Find where the given text appears and provide that cell's center as [X, Y] coordinate. 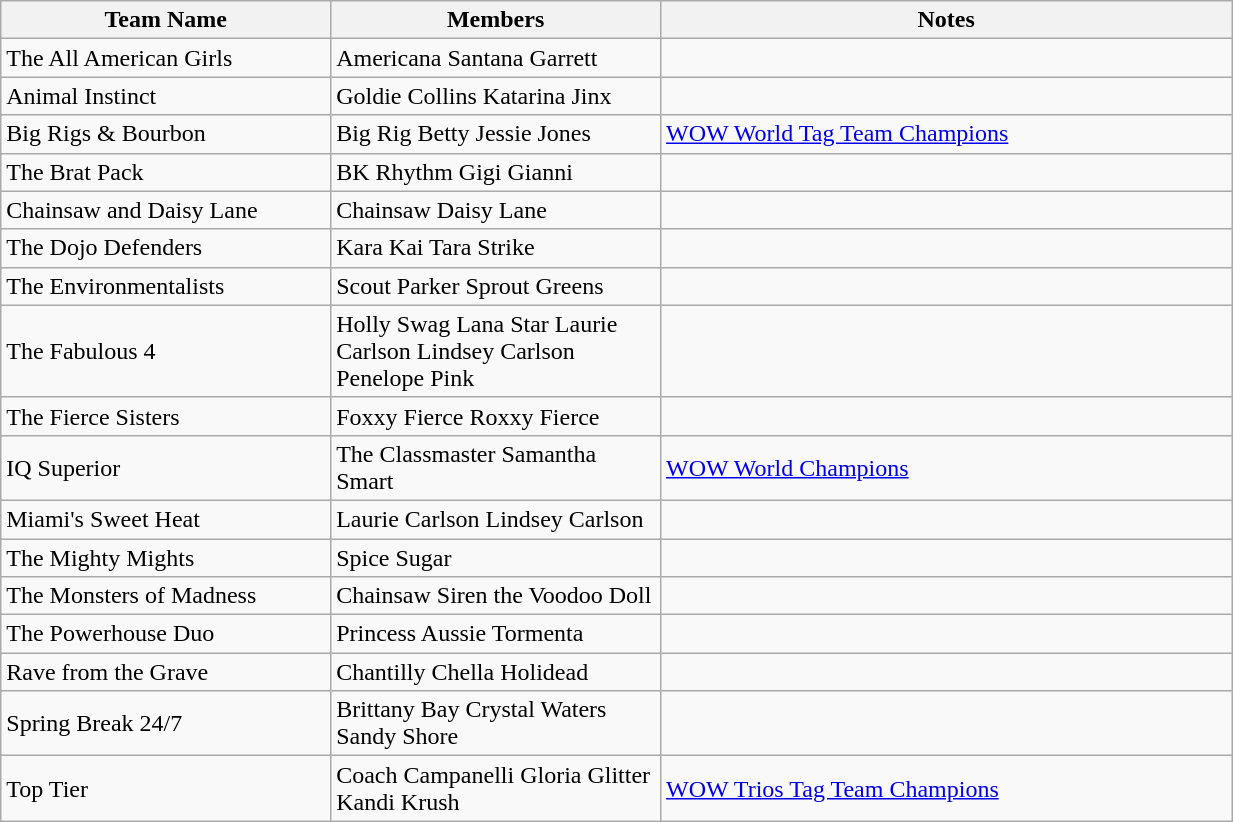
Princess Aussie Tormenta [496, 634]
The All American Girls [166, 58]
Big Rigs & Bourbon [166, 134]
Miami's Sweet Heat [166, 519]
Chainsaw Daisy Lane [496, 210]
WOW World Champions [946, 468]
Spice Sugar [496, 557]
Spring Break 24/7 [166, 724]
Top Tier [166, 788]
Foxxy Fierce Roxxy Fierce [496, 416]
Laurie Carlson Lindsey Carlson [496, 519]
Chantilly Chella Holidead [496, 672]
Americana Santana Garrett [496, 58]
The Environmentalists [166, 286]
Team Name [166, 20]
The Dojo Defenders [166, 248]
Big Rig Betty Jessie Jones [496, 134]
Notes [946, 20]
Rave from the Grave [166, 672]
Chainsaw and Daisy Lane [166, 210]
Animal Instinct [166, 96]
Members [496, 20]
Goldie Collins Katarina Jinx [496, 96]
The Powerhouse Duo [166, 634]
IQ Superior [166, 468]
The Monsters of Madness [166, 596]
Coach Campanelli Gloria Glitter Kandi Krush [496, 788]
WOW Trios Tag Team Champions [946, 788]
Holly Swag Lana Star Laurie Carlson Lindsey Carlson Penelope Pink [496, 351]
Brittany Bay Crystal Waters Sandy Shore [496, 724]
The Classmaster Samantha Smart [496, 468]
The Fierce Sisters [166, 416]
Scout Parker Sprout Greens [496, 286]
WOW World Tag Team Champions [946, 134]
The Brat Pack [166, 172]
Chainsaw Siren the Voodoo Doll [496, 596]
Kara Kai Tara Strike [496, 248]
The Fabulous 4 [166, 351]
The Mighty Mights [166, 557]
BK Rhythm Gigi Gianni [496, 172]
